Extract the [X, Y] coordinate from the center of the cell holding the provided text.  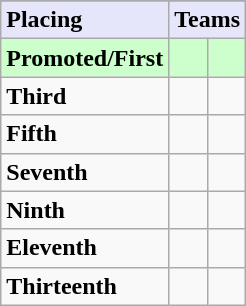
Teams [208, 20]
Promoted/First [85, 58]
Ninth [85, 210]
Placing [85, 20]
Fifth [85, 134]
Third [85, 96]
Seventh [85, 172]
Eleventh [85, 248]
Thirteenth [85, 286]
